Scan for the cell matching the given text and deliver its [X, Y] coordinate at center. 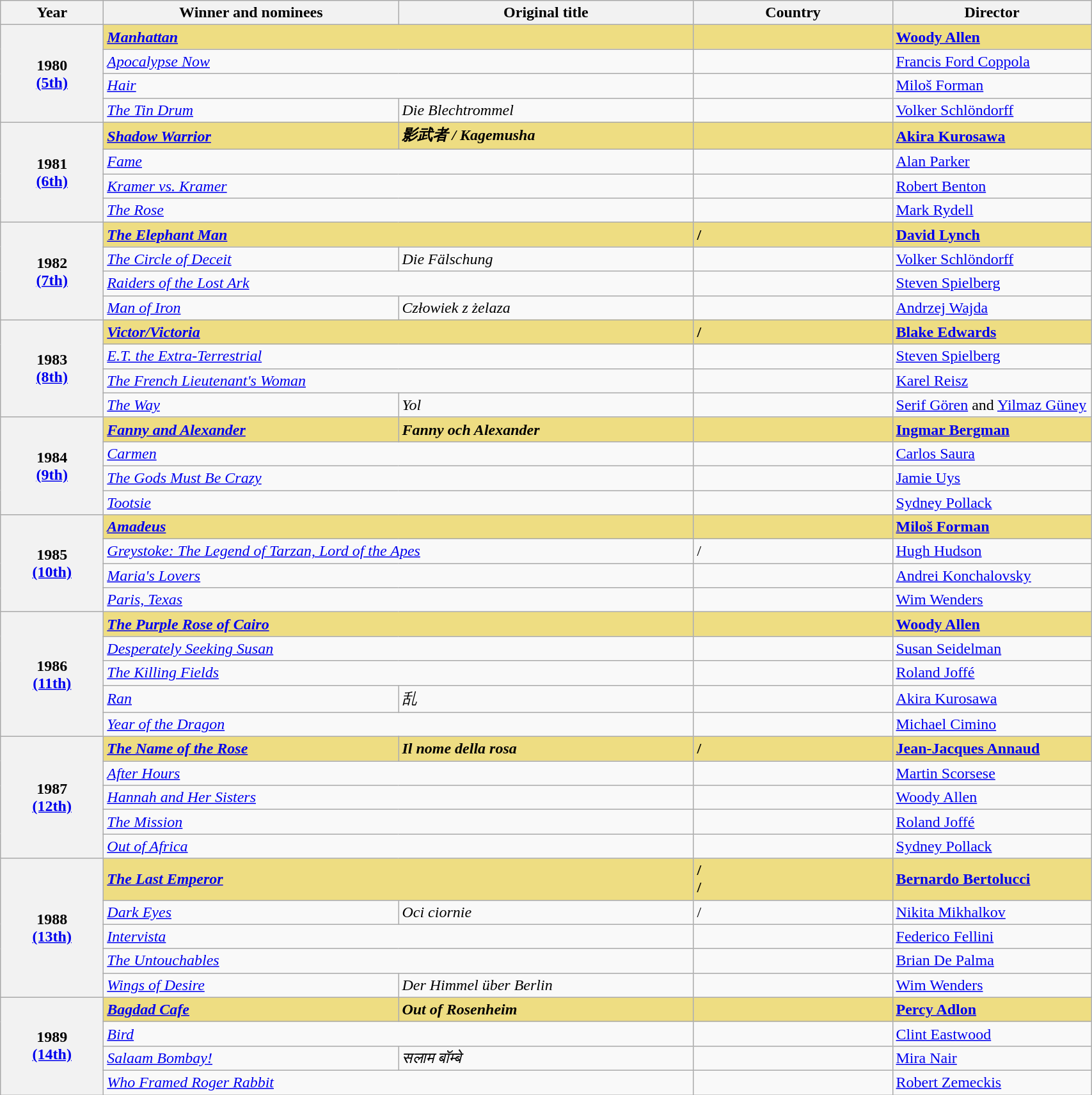
1982(7th) [52, 271]
Salaam Bombay! [251, 1058]
Susan Seidelman [992, 649]
Bagdad Cafe [251, 1009]
Ran [251, 698]
The Mission [399, 822]
The Killing Fields [399, 673]
Robert Zemeckis [992, 1082]
Maria's Lovers [399, 576]
E.T. the Extra-Terrestrial [399, 356]
Intervista [399, 936]
Original title [546, 13]
Jamie Uys [992, 478]
The Untouchables [399, 961]
Victor/Victoria [399, 332]
// [793, 879]
Bird [399, 1034]
Der Himmel über Berlin [546, 985]
Fanny and Alexander [251, 429]
Oci ciornie [546, 912]
Andrei Konchalovsky [992, 576]
Alan Parker [992, 162]
The French Lieutenant's Woman [399, 381]
1981(6th) [52, 173]
Karel Reisz [992, 381]
Mira Nair [992, 1058]
The Circle of Deceit [251, 259]
1983(8th) [52, 368]
1988(13th) [52, 927]
Out of Rosenheim [546, 1009]
Serif Gören and Yilmaz Güney [992, 405]
Nikita Mikhalkov [992, 912]
The Way [251, 405]
Director [992, 13]
Paris, Texas [399, 600]
Fanny och Alexander [546, 429]
Manhattan [399, 37]
1980(5th) [52, 74]
1985(10th) [52, 563]
1989(14th) [52, 1046]
Andrzej Wajda [992, 308]
Hannah and Her Sisters [399, 798]
1987(12th) [52, 798]
Carlos Saura [992, 453]
Out of Africa [399, 846]
Brian De Palma [992, 961]
Francis Ford Coppola [992, 61]
Die Blechtrommel [546, 110]
Apocalypse Now [399, 61]
Blake Edwards [992, 332]
Robert Benton [992, 186]
Clint Eastwood [992, 1034]
The Last Emperor [399, 879]
1986(11th) [52, 674]
Mark Rydell [992, 210]
Dark Eyes [251, 912]
Carmen [399, 453]
Martin Scorsese [992, 773]
Winner and nominees [251, 13]
Kramer vs. Kramer [399, 186]
Wings of Desire [251, 985]
Year of the Dragon [399, 725]
The Elephant Man [399, 235]
Jean-Jacques Annaud [992, 749]
Raiders of the Lost Ark [399, 283]
Percy Adlon [992, 1009]
The Rose [399, 210]
1984(9th) [52, 466]
Federico Fellini [992, 936]
सलाम बॉम्बे [546, 1058]
Who Framed Roger Rabbit [399, 1082]
Michael Cimino [992, 725]
The Name of the Rose [251, 749]
The Gods Must Be Crazy [399, 478]
Yol [546, 405]
Człowiek z żelaza [546, 308]
The Tin Drum [251, 110]
Country [793, 13]
Amadeus [399, 527]
Il nome della rosa [546, 749]
After Hours [399, 773]
乱 [546, 698]
Fame [399, 162]
Ingmar Bergman [992, 429]
Desperately Seeking Susan [399, 649]
Man of Iron [251, 308]
Shadow Warrior [251, 136]
Hair [399, 86]
The Purple Rose of Cairo [399, 624]
Greystoke: The Legend of Tarzan, Lord of the Apes [399, 551]
Year [52, 13]
影武者 / Kagemusha [546, 136]
Hugh Hudson [992, 551]
Bernardo Bertolucci [992, 879]
Die Fälschung [546, 259]
David Lynch [992, 235]
Tootsie [399, 502]
